For the text-containing cell, return its midpoint in [X, Y] coordinate format. 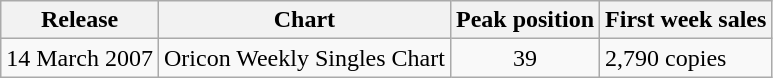
39 [524, 58]
First week sales [686, 20]
Oricon Weekly Singles Chart [304, 58]
14 March 2007 [80, 58]
Chart [304, 20]
Release [80, 20]
2,790 copies [686, 58]
Peak position [524, 20]
